Provide the [X, Y] coordinate of the cell's center where the given text is located.  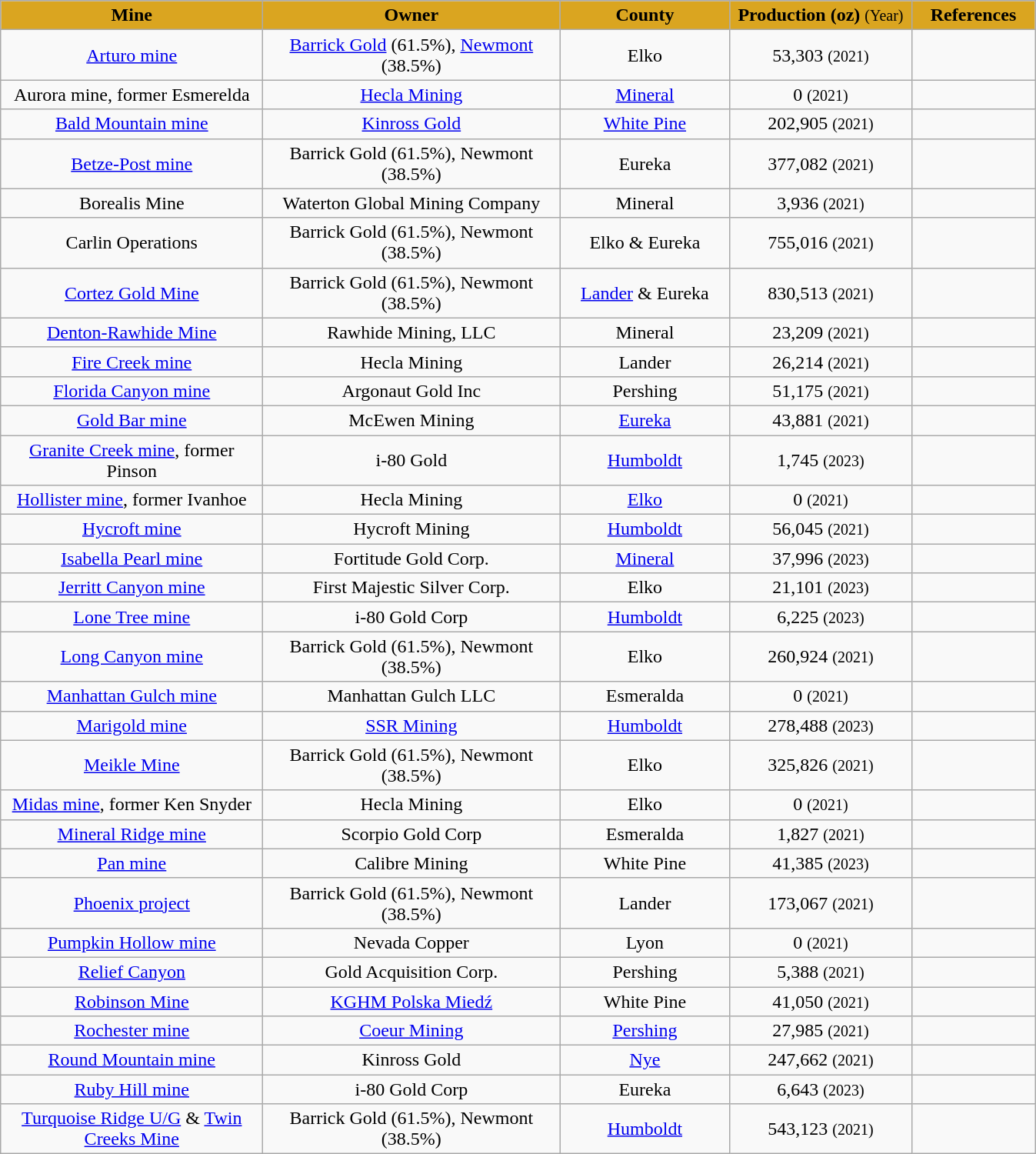
Long Canyon mine [132, 657]
247,662 (2021) [821, 1060]
755,016 (2021) [821, 243]
56,045 (2021) [821, 529]
Borealis Mine [132, 203]
Round Mountain mine [132, 1060]
Mineral Ridge mine [132, 834]
202,905 (2021) [821, 124]
Fortitude Gold Corp. [411, 559]
Nye [645, 1060]
SSR Mining [411, 725]
Production (oz) (Year) [821, 15]
Granite Creek mine, former Pinson [132, 460]
i-80 Gold [411, 460]
3,936 (2021) [821, 203]
Betze-Post mine [132, 163]
Nevada Copper [411, 942]
Bald Mountain mine [132, 124]
41,385 (2023) [821, 863]
41,050 (2021) [821, 1001]
Hycroft mine [132, 529]
Manhattan Gulch LLC [411, 696]
Pan mine [132, 863]
Aurora mine, former Esmerelda [132, 95]
Fire Creek mine [132, 362]
1,827 (2021) [821, 834]
Manhattan Gulch mine [132, 696]
377,082 (2021) [821, 163]
Meikle Mine [132, 765]
51,175 (2021) [821, 391]
Marigold mine [132, 725]
37,996 (2023) [821, 559]
Hollister mine, former Ivanhoe [132, 500]
5,388 (2021) [821, 972]
Coeur Mining [411, 1031]
260,924 (2021) [821, 657]
Lander & Eureka [645, 292]
Turquoise Ridge U/G & Twin Creeks Mine [132, 1129]
KGHM Polska Miedź [411, 1001]
First Majestic Silver Corp. [411, 588]
Denton-Rawhide Mine [132, 332]
Rochester mine [132, 1031]
325,826 (2021) [821, 765]
23,209 (2021) [821, 332]
43,881 (2021) [821, 420]
830,513 (2021) [821, 292]
Jerritt Canyon mine [132, 588]
Hycroft Mining [411, 529]
Lone Tree mine [132, 617]
21,101 (2023) [821, 588]
County [645, 15]
Florida Canyon mine [132, 391]
Pumpkin Hollow mine [132, 942]
543,123 (2021) [821, 1129]
Gold Acquisition Corp. [411, 972]
Scorpio Gold Corp [411, 834]
Waterton Global Mining Company [411, 203]
6,643 (2023) [821, 1089]
27,985 (2021) [821, 1031]
26,214 (2021) [821, 362]
Elko & Eureka [645, 243]
Calibre Mining [411, 863]
Cortez Gold Mine [132, 292]
Carlin Operations [132, 243]
References [974, 15]
Gold Bar mine [132, 420]
Mine [132, 15]
173,067 (2021) [821, 903]
Robinson Mine [132, 1001]
Arturo mine [132, 55]
1,745 (2023) [821, 460]
Relief Canyon [132, 972]
Phoenix project [132, 903]
Argonaut Gold Inc [411, 391]
Lyon [645, 942]
53,303 (2021) [821, 55]
Isabella Pearl mine [132, 559]
McEwen Mining [411, 420]
6,225 (2023) [821, 617]
Owner [411, 15]
Ruby Hill mine [132, 1089]
Rawhide Mining, LLC [411, 332]
Midas mine, former Ken Snyder [132, 805]
278,488 (2023) [821, 725]
